Output the (x, y) coordinate of the center of the cell containing the given text.  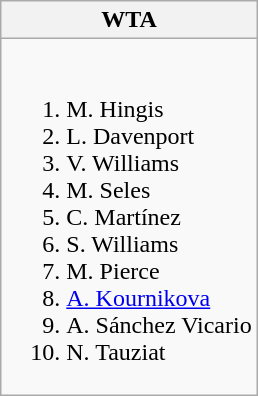
WTA (129, 20)
M. Hingis L. Davenport V. Williams M. Seles C. Martínez S. Williams M. Pierce A. Kournikova A. Sánchez Vicario N. Tauziat (129, 217)
